Provide the (X, Y) coordinate of the cell's center where the given text is located.  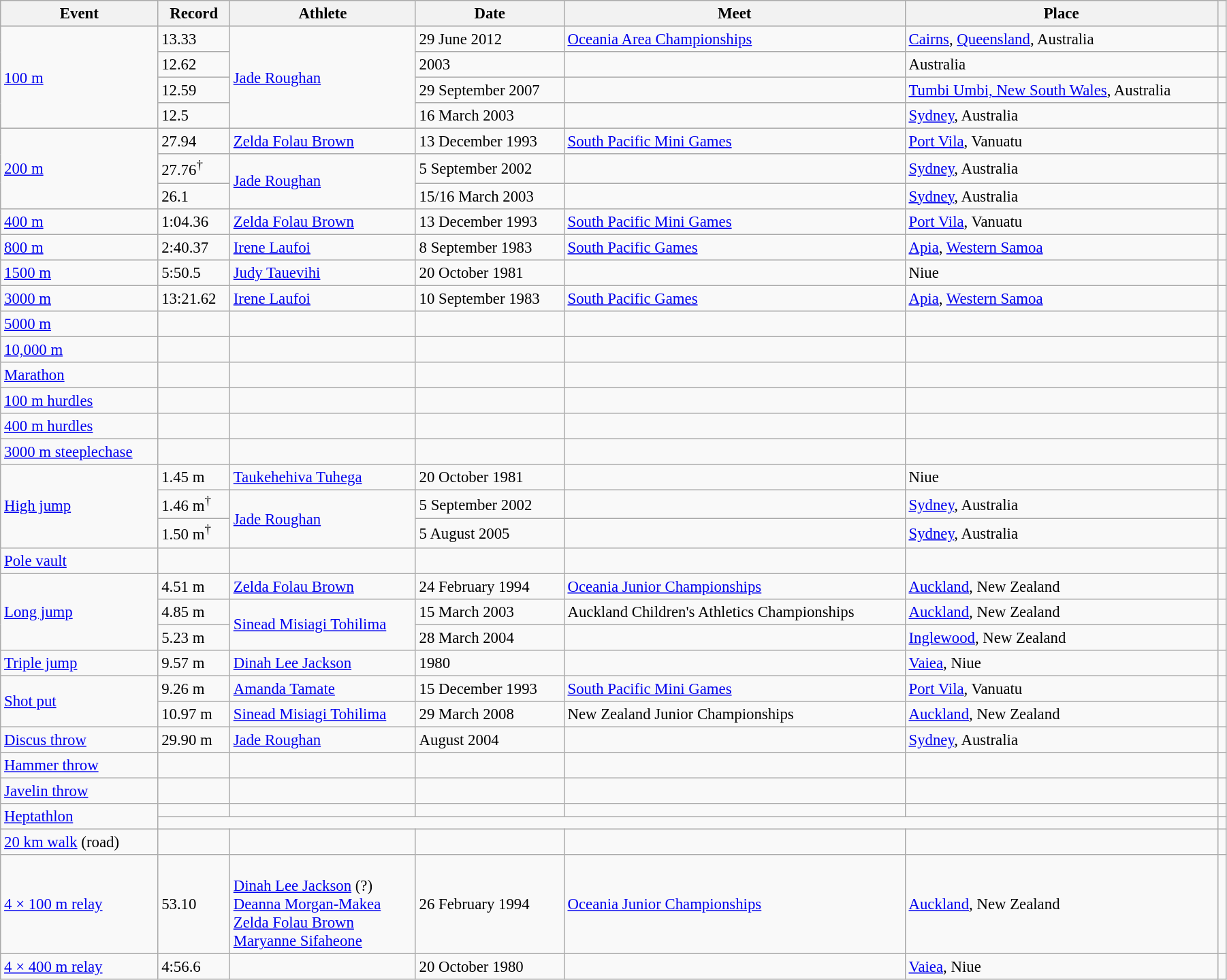
Hammer throw (79, 765)
4.85 m (194, 612)
2003 (490, 65)
1500 m (79, 272)
400 m (79, 221)
15 December 1993 (490, 689)
20 October 1980 (490, 967)
Inglewood, New Zealand (1061, 637)
1.46 m† (194, 505)
4 × 400 m relay (79, 967)
5 August 2005 (490, 533)
Australia (1061, 65)
29 March 2008 (490, 714)
4.51 m (194, 586)
4:56.6 (194, 967)
Long jump (79, 612)
1980 (490, 663)
24 February 1994 (490, 586)
53.10 (194, 904)
Amanda Tamate (323, 689)
10 September 1983 (490, 298)
15/16 March 2003 (490, 196)
Dinah Lee Jackson (323, 663)
20 km walk (road) (79, 842)
Athlete (323, 14)
Record (194, 14)
16 March 2003 (490, 116)
Meet (734, 14)
Tumbi Umbi, New South Wales, Australia (1061, 91)
4 × 100 m relay (79, 904)
Cairns, Queensland, Australia (1061, 39)
400 m hurdles (79, 426)
Oceania Area Championships (734, 39)
5000 m (79, 324)
29.90 m (194, 740)
27.94 (194, 142)
10.97 m (194, 714)
26.1 (194, 196)
Auckland Children's Athletics Championships (734, 612)
Judy Tauevihi (323, 272)
28 March 2004 (490, 637)
9.57 m (194, 663)
12.59 (194, 91)
100 m hurdles (79, 400)
800 m (79, 247)
5.23 m (194, 637)
Discus throw (79, 740)
29 September 2007 (490, 91)
Shot put (79, 701)
Javelin throw (79, 791)
200 m (79, 169)
15 March 2003 (490, 612)
New Zealand Junior Championships (734, 714)
Place (1061, 14)
1.50 m† (194, 533)
High jump (79, 506)
Taukehehiva Tuhega (323, 477)
13:21.62 (194, 298)
August 2004 (490, 740)
26 February 1994 (490, 904)
12.5 (194, 116)
9.26 m (194, 689)
3000 m (79, 298)
Heptathlon (79, 817)
1.45 m (194, 477)
2:40.37 (194, 247)
29 June 2012 (490, 39)
8 September 1983 (490, 247)
Date (490, 14)
3000 m steeplechase (79, 452)
13.33 (194, 39)
27.76† (194, 168)
Event (79, 14)
1:04.36 (194, 221)
Triple jump (79, 663)
12.62 (194, 65)
10,000 m (79, 349)
5:50.5 (194, 272)
Dinah Lee Jackson (?)Deanna Morgan-MakeaZelda Folau BrownMaryanne Sifaheone (323, 904)
Marathon (79, 375)
100 m (79, 78)
Pole vault (79, 560)
